Return the [x, y] coordinate for the center point of the cell that contains the specified text.  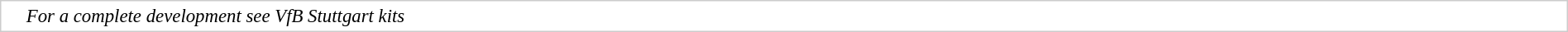
For a complete development see VfB Stuttgart kits [794, 16]
